Identify which cell holds the provided text, then report its [x, y] central coordinate. 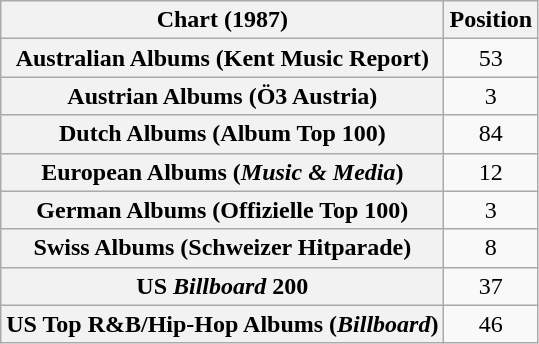
8 [491, 248]
US Billboard 200 [222, 286]
Australian Albums (Kent Music Report) [222, 58]
Chart (1987) [222, 20]
46 [491, 324]
Austrian Albums (Ö3 Austria) [222, 96]
Swiss Albums (Schweizer Hitparade) [222, 248]
Dutch Albums (Album Top 100) [222, 134]
12 [491, 172]
84 [491, 134]
Position [491, 20]
37 [491, 286]
German Albums (Offizielle Top 100) [222, 210]
US Top R&B/Hip-Hop Albums (Billboard) [222, 324]
53 [491, 58]
European Albums (Music & Media) [222, 172]
